Locate the cell with the specified text and output its (X, Y) center coordinate. 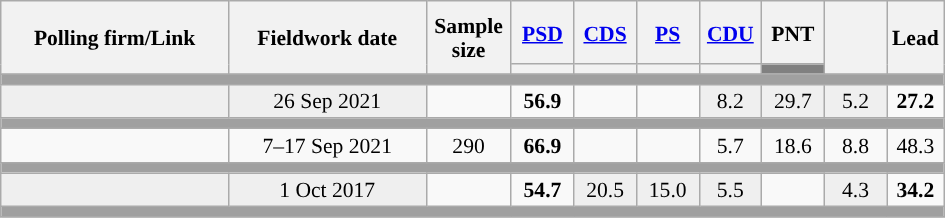
PS (668, 32)
Lead (916, 38)
Polling firm/Link (115, 38)
34.2 (916, 190)
26 Sep 2021 (327, 101)
8.2 (730, 101)
56.9 (542, 101)
5.2 (856, 101)
1 Oct 2017 (327, 190)
5.5 (730, 190)
8.8 (856, 146)
PSD (542, 32)
18.6 (794, 146)
54.7 (542, 190)
CDU (730, 32)
PNT (794, 32)
27.2 (916, 101)
290 (468, 146)
7–17 Sep 2021 (327, 146)
48.3 (916, 146)
29.7 (794, 101)
Fieldwork date (327, 38)
CDS (606, 32)
15.0 (668, 190)
5.7 (730, 146)
4.3 (856, 190)
66.9 (542, 146)
20.5 (606, 190)
Sample size (468, 38)
